Provide the [X, Y] coordinate of the cell's center where the given text is located.  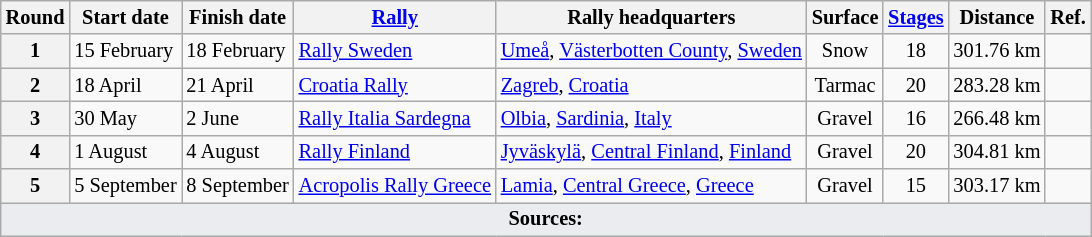
Sources: [546, 219]
Stages [916, 17]
Lamia, Central Greece, Greece [652, 186]
Snow [845, 51]
16 [916, 118]
5 September [125, 186]
18 February [238, 51]
18 April [125, 85]
Tarmac [845, 85]
18 [916, 51]
Start date [125, 17]
4 August [238, 152]
Rally [395, 17]
5 [36, 186]
2 June [238, 118]
Rally Sweden [395, 51]
15 February [125, 51]
Jyväskylä, Central Finland, Finland [652, 152]
8 September [238, 186]
Umeå, Västerbotten County, Sweden [652, 51]
Acropolis Rally Greece [395, 186]
15 [916, 186]
Rally Finland [395, 152]
Surface [845, 17]
Ref. [1068, 17]
266.48 km [996, 118]
283.28 km [996, 85]
304.81 km [996, 152]
Round [36, 17]
1 [36, 51]
Finish date [238, 17]
2 [36, 85]
3 [36, 118]
303.17 km [996, 186]
301.76 km [996, 51]
4 [36, 152]
Croatia Rally [395, 85]
Distance [996, 17]
21 April [238, 85]
Rally headquarters [652, 17]
Olbia, Sardinia, Italy [652, 118]
1 August [125, 152]
30 May [125, 118]
Zagreb, Croatia [652, 85]
Rally Italia Sardegna [395, 118]
